Scan for the cell matching the given text and deliver its [X, Y] coordinate at center. 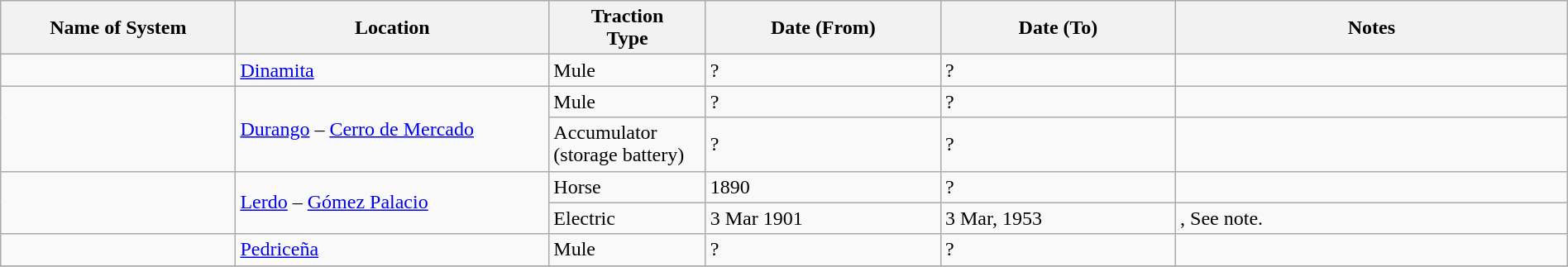
Date (From) [823, 28]
Name of System [118, 28]
1890 [823, 187]
3 Mar 1901 [823, 218]
Pedriceña [392, 250]
Electric [627, 218]
Durango – Cerro de Mercado [392, 129]
3 Mar, 1953 [1058, 218]
Lerdo – Gómez Palacio [392, 203]
Notes [1372, 28]
Location [392, 28]
, See note. [1372, 218]
Horse [627, 187]
Dinamita [392, 70]
Date (To) [1058, 28]
TractionType [627, 28]
Accumulator (storage battery) [627, 144]
